Return the (x, y) coordinate for the center point of the cell that contains the specified text.  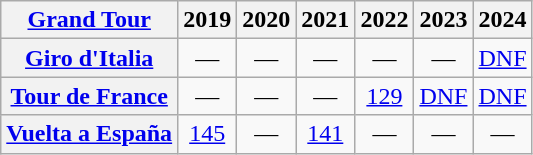
2022 (384, 20)
2023 (444, 20)
2019 (208, 20)
Tour de France (90, 96)
145 (208, 134)
129 (384, 96)
141 (326, 134)
2020 (266, 20)
Grand Tour (90, 20)
2021 (326, 20)
Vuelta a España (90, 134)
2024 (502, 20)
Giro d'Italia (90, 58)
